Identify which cell holds the provided text, then report its (X, Y) central coordinate. 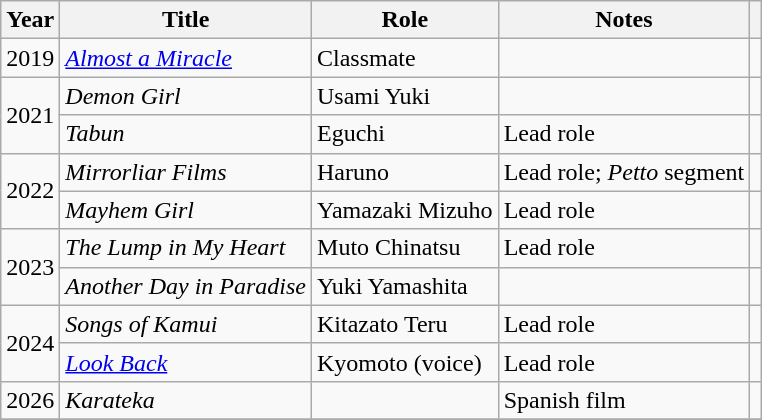
Songs of Kamui (186, 324)
2022 (30, 191)
Eguchi (406, 134)
2026 (30, 400)
Role (406, 20)
Mayhem Girl (186, 210)
Demon Girl (186, 96)
The Lump in My Heart (186, 248)
2019 (30, 58)
Yuki Yamashita (406, 286)
Kitazato Teru (406, 324)
Another Day in Paradise (186, 286)
Tabun (186, 134)
Almost a Miracle (186, 58)
Usami Yuki (406, 96)
Classmate (406, 58)
Year (30, 20)
Mirrorliar Films (186, 172)
Yamazaki Mizuho (406, 210)
Kyomoto (voice) (406, 362)
Muto Chinatsu (406, 248)
Karateka (186, 400)
Spanish film (624, 400)
2021 (30, 115)
Lead role; Petto segment (624, 172)
Title (186, 20)
Haruno (406, 172)
2023 (30, 267)
Notes (624, 20)
Look Back (186, 362)
2024 (30, 343)
